Search for the cell housing the specified text and yield its (x, y) center coordinate. 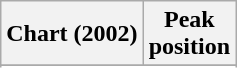
Peakposition (189, 34)
Chart (2002) (72, 34)
